Scan for the cell matching the given text and deliver its (x, y) coordinate at center. 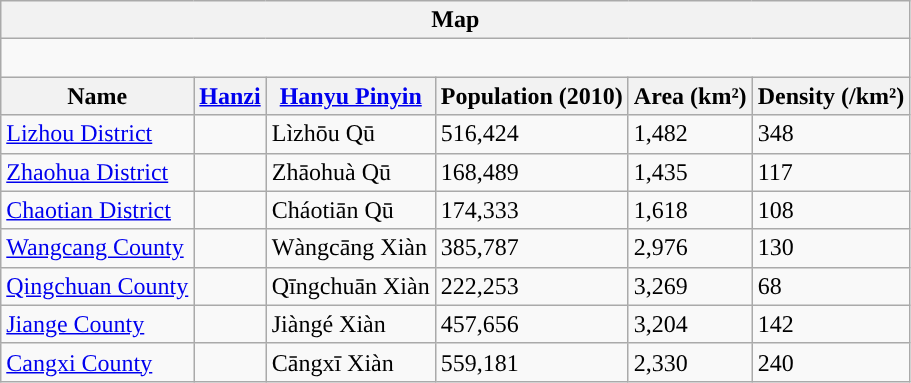
117 (831, 172)
559,181 (532, 362)
348 (831, 134)
108 (831, 210)
Hanzi (230, 96)
Cāngxī Xiàn (350, 362)
Jiange County (98, 324)
457,656 (532, 324)
Name (98, 96)
Qingchuan County (98, 286)
Qīngchuān Xiàn (350, 286)
Area (km²) (690, 96)
Jiàngé Xiàn (350, 324)
Map (456, 20)
1,618 (690, 210)
Population (2010) (532, 96)
Zhaohua District (98, 172)
142 (831, 324)
Wangcang County (98, 248)
1,482 (690, 134)
Wàngcāng Xiàn (350, 248)
Cháotiān Qū (350, 210)
168,489 (532, 172)
Density (/km²) (831, 96)
2,976 (690, 248)
1,435 (690, 172)
2,330 (690, 362)
Hanyu Pinyin (350, 96)
516,424 (532, 134)
3,204 (690, 324)
222,253 (532, 286)
Zhāohuà Qū (350, 172)
Cangxi County (98, 362)
68 (831, 286)
3,269 (690, 286)
Lizhou District (98, 134)
385,787 (532, 248)
Chaotian District (98, 210)
Lìzhōu Qū (350, 134)
174,333 (532, 210)
130 (831, 248)
240 (831, 362)
